Identify which cell holds the provided text, then report its (X, Y) central coordinate. 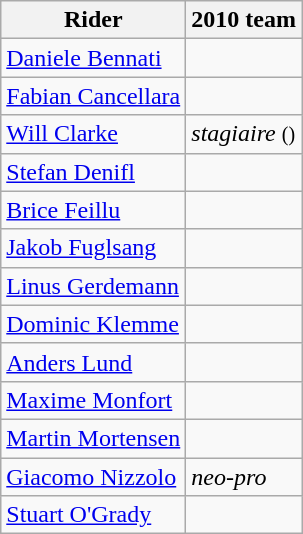
Maxime Monfort (94, 400)
Dominic Klemme (94, 324)
Fabian Cancellara (94, 96)
Will Clarke (94, 134)
Daniele Bennati (94, 58)
2010 team (244, 20)
Rider (94, 20)
stagiaire () (244, 134)
Brice Feillu (94, 210)
neo-pro (244, 477)
Stefan Denifl (94, 172)
Stuart O'Grady (94, 515)
Anders Lund (94, 362)
Martin Mortensen (94, 438)
Jakob Fuglsang (94, 248)
Linus Gerdemann (94, 286)
Giacomo Nizzolo (94, 477)
